Scan for the cell matching the given text and deliver its [x, y] coordinate at center. 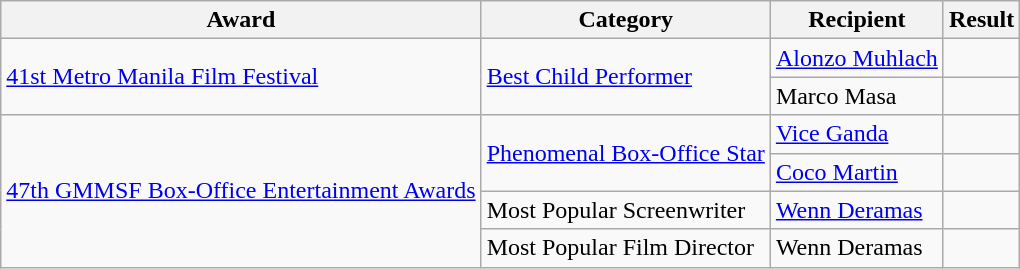
Most Popular Film Director [626, 248]
Vice Ganda [856, 134]
Best Child Performer [626, 77]
Phenomenal Box-Office Star [626, 153]
Result [981, 20]
41st Metro Manila Film Festival [241, 77]
Recipient [856, 20]
Most Popular Screenwriter [626, 210]
Category [626, 20]
Marco Masa [856, 96]
Alonzo Muhlach [856, 58]
Award [241, 20]
47th GMMSF Box-Office Entertainment Awards [241, 191]
Coco Martin [856, 172]
